Find where the given text appears and provide that cell's center as (x, y) coordinate. 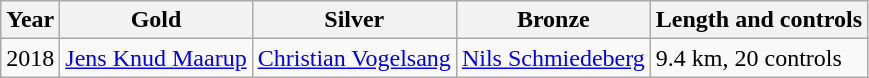
Bronze (553, 20)
9.4 km, 20 controls (758, 58)
Jens Knud Maarup (156, 58)
Year (30, 20)
Nils Schmiedeberg (553, 58)
Gold (156, 20)
Length and controls (758, 20)
Silver (354, 20)
2018 (30, 58)
Christian Vogelsang (354, 58)
